Scan for the cell matching the given text and deliver its (X, Y) coordinate at center. 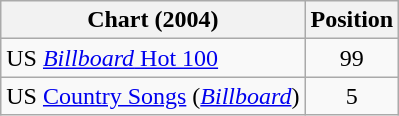
5 (352, 96)
US Billboard Hot 100 (153, 58)
US Country Songs (Billboard) (153, 96)
99 (352, 58)
Chart (2004) (153, 20)
Position (352, 20)
